Find where the given text appears and provide that cell's center as [x, y] coordinate. 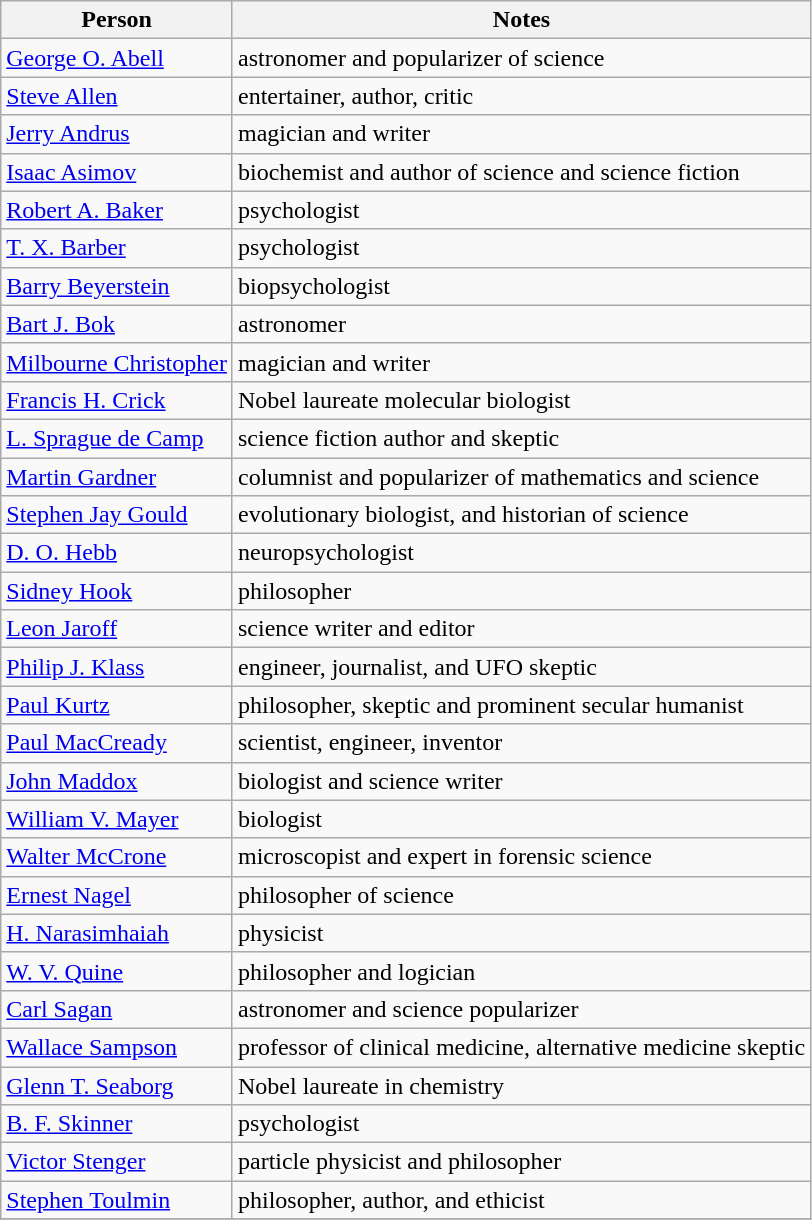
Bart J. Bok [117, 324]
astronomer and popularizer of science [521, 58]
T. X. Barber [117, 248]
D. O. Hebb [117, 553]
Carl Sagan [117, 1009]
Walter McCrone [117, 857]
professor of clinical medicine, alternative medicine skeptic [521, 1047]
scientist, engineer, inventor [521, 743]
biologist and science writer [521, 781]
science writer and editor [521, 629]
philosopher, skeptic and prominent secular humanist [521, 705]
George O. Abell [117, 58]
philosopher of science [521, 895]
astronomer [521, 324]
L. Sprague de Camp [117, 438]
science fiction author and skeptic [521, 438]
Philip J. Klass [117, 667]
Steve Allen [117, 96]
Sidney Hook [117, 591]
biologist [521, 819]
Leon Jaroff [117, 629]
biopsychologist [521, 286]
philosopher [521, 591]
Stephen Toulmin [117, 1200]
Wallace Sampson [117, 1047]
Person [117, 20]
Milbourne Christopher [117, 362]
philosopher and logician [521, 971]
Isaac Asimov [117, 172]
Stephen Jay Gould [117, 515]
astronomer and science popularizer [521, 1009]
B. F. Skinner [117, 1124]
Martin Gardner [117, 477]
Francis H. Crick [117, 400]
physicist [521, 933]
biochemist and author of science and science fiction [521, 172]
Nobel laureate in chemistry [521, 1085]
Barry Beyerstein [117, 286]
Paul Kurtz [117, 705]
philosopher, author, and ethicist [521, 1200]
Notes [521, 20]
columnist and popularizer of mathematics and science [521, 477]
Nobel laureate molecular biologist [521, 400]
John Maddox [117, 781]
evolutionary biologist, and historian of science [521, 515]
Ernest Nagel [117, 895]
Victor Stenger [117, 1162]
particle physicist and philosopher [521, 1162]
H. Narasimhaiah [117, 933]
engineer, journalist, and UFO skeptic [521, 667]
W. V. Quine [117, 971]
microscopist and expert in forensic science [521, 857]
neuropsychologist [521, 553]
Paul MacCready [117, 743]
Robert A. Baker [117, 210]
William V. Mayer [117, 819]
Glenn T. Seaborg [117, 1085]
entertainer, author, critic [521, 96]
Jerry Andrus [117, 134]
